Output the [x, y] coordinate of the center of the cell containing the given text.  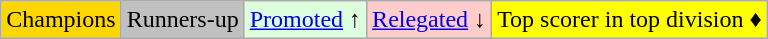
Champions [61, 20]
Top scorer in top division ♦ [630, 20]
Promoted ↑ [305, 20]
Runners-up [182, 20]
Relegated ↓ [430, 20]
